Search for the cell housing the specified text and yield its (X, Y) center coordinate. 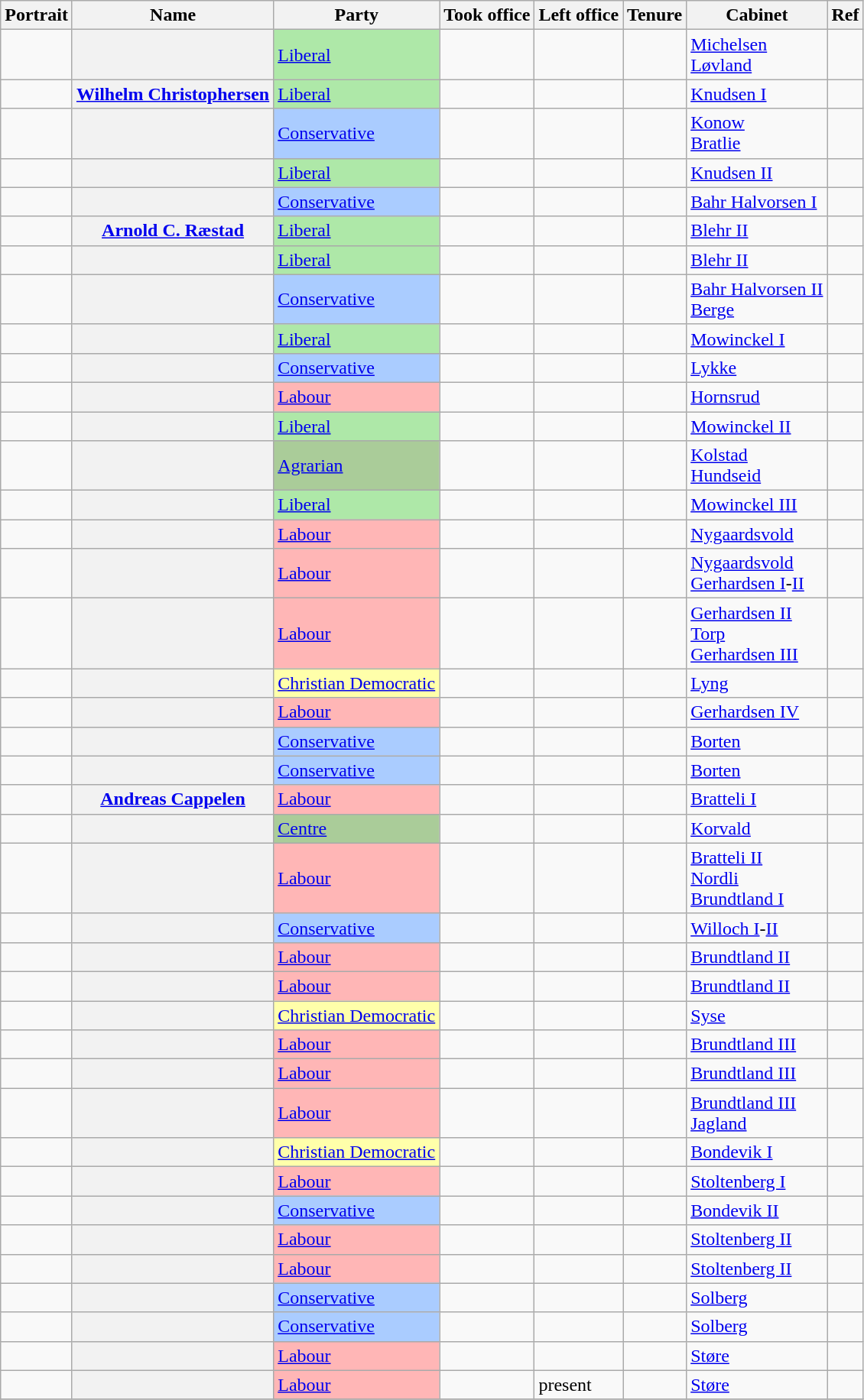
Syse (757, 1016)
KolstadHundseid (757, 466)
Mowinckel II (757, 426)
Tenure (654, 15)
Cabinet (757, 15)
Left office (579, 15)
present (579, 1385)
Bondevik II (757, 1210)
Nygaardsvold (757, 534)
Ref (846, 15)
Bahr Halvorsen II Berge (757, 300)
MichelsenLøvland (757, 55)
Bondevik I (757, 1152)
Lykke (757, 368)
NygaardsvoldGerhardsen I-II (757, 573)
Name (173, 15)
Knudsen I (757, 94)
Arnold C. Ræstad (173, 231)
Bratteli IINordliBrundtland I (757, 878)
Bahr Halvorsen I (757, 202)
Bratteli I (757, 799)
Portrait (37, 15)
Gerhardsen IITorpGerhardsen III (757, 634)
Korvald (757, 828)
Party (356, 15)
Wilhelm Christophersen (173, 94)
Konow Bratlie (757, 133)
Agrarian (356, 466)
Mowinckel I (757, 339)
Gerhardsen IV (757, 712)
Mowinckel III (757, 505)
Brundtland IIIJagland (757, 1113)
Knudsen II (757, 173)
Stoltenberg I (757, 1181)
Hornsrud (757, 397)
Centre (356, 828)
Lyng (757, 683)
Took office (487, 15)
Willoch I-II (757, 928)
Andreas Cappelen (173, 799)
